Determine the (x, y) coordinate at the center of the cell enclosing the given text.  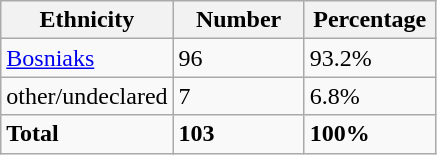
Number (238, 20)
103 (238, 134)
96 (238, 58)
Bosniaks (87, 58)
other/undeclared (87, 96)
Ethnicity (87, 20)
100% (370, 134)
Percentage (370, 20)
93.2% (370, 58)
Total (87, 134)
6.8% (370, 96)
7 (238, 96)
